Return the (x, y) coordinate for the center point of the cell that contains the specified text.  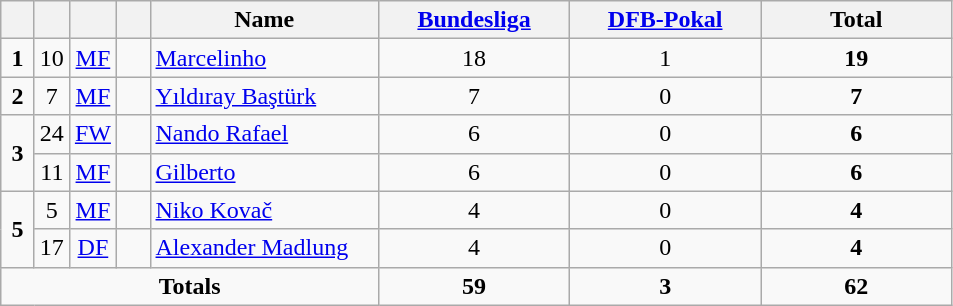
Gilberto (264, 172)
59 (474, 286)
2 (18, 96)
Totals (190, 286)
11 (52, 172)
Name (264, 20)
Yıldıray Baştürk (264, 96)
24 (52, 134)
62 (856, 286)
18 (474, 58)
Nando Rafael (264, 134)
19 (856, 58)
DFB-Pokal (666, 20)
Bundesliga (474, 20)
DF (92, 248)
Total (856, 20)
Niko Kovač (264, 210)
Alexander Madlung (264, 248)
17 (52, 248)
Marcelinho (264, 58)
10 (52, 58)
FW (92, 134)
